Extract the (X, Y) coordinate from the center of the cell holding the provided text.  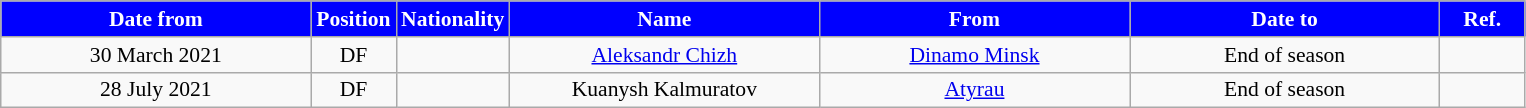
Position (354, 19)
Name (664, 19)
Date to (1285, 19)
Dinamo Minsk (974, 55)
Kuanysh Kalmuratov (664, 90)
Ref. (1482, 19)
From (974, 19)
Aleksandr Chizh (664, 55)
30 March 2021 (156, 55)
Atyrau (974, 90)
28 July 2021 (156, 90)
Date from (156, 19)
Nationality (452, 19)
